Pinpoint the cell where the given text exists, returning its [X, Y] midpoint coordinate. 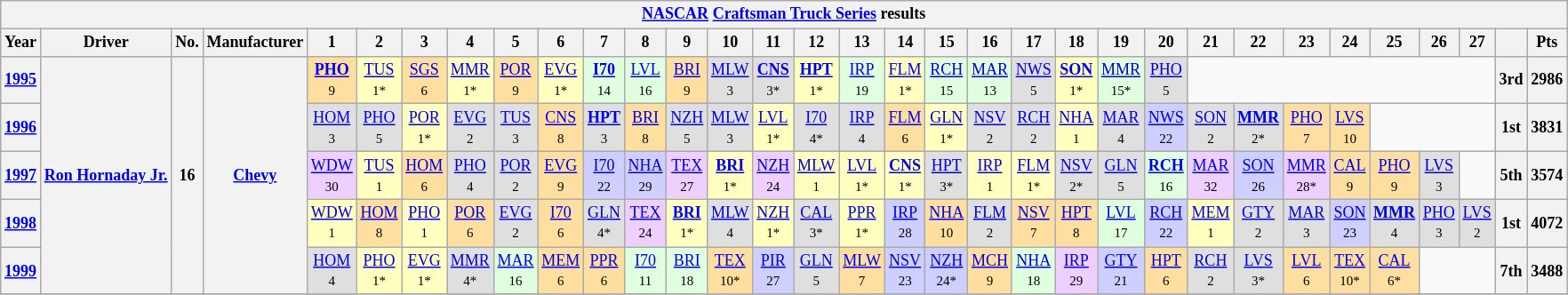
FLM6 [905, 128]
14 [905, 43]
Chevy [254, 175]
IRP1 [990, 175]
26 [1438, 43]
PPR6 [604, 271]
SON26 [1259, 175]
MAR3 [1307, 223]
IRP28 [905, 223]
GTY2 [1259, 223]
No. [187, 43]
CAL9 [1349, 175]
NSV2* [1076, 175]
IRP4 [862, 128]
HOM3 [332, 128]
5th [1511, 175]
PHO4 [471, 175]
GLN1* [947, 128]
GTY21 [1122, 271]
LVS3 [1438, 175]
CAL6* [1395, 271]
TUS1* [379, 80]
17 [1033, 43]
MLW7 [862, 271]
22 [1259, 43]
NSV23 [905, 271]
HPT1* [816, 80]
MAR16 [516, 271]
NSV2 [990, 128]
MMR28* [1307, 175]
Pts [1547, 43]
MAR13 [990, 80]
Ron Hornaday Jr. [106, 175]
NZH24* [947, 271]
SON2 [1211, 128]
NASCAR Craftsman Truck Series results [784, 14]
LVS3* [1259, 271]
NHA10 [947, 223]
HOM6 [425, 175]
CAL3* [816, 223]
1997 [21, 175]
WDW30 [332, 175]
GLN4* [604, 223]
5 [516, 43]
BRI9 [687, 80]
I7014 [604, 80]
POR2 [516, 175]
2986 [1547, 80]
HPT8 [1076, 223]
EVG9 [561, 175]
TUS3 [516, 128]
4 [471, 43]
Manufacturer [254, 43]
HOM4 [332, 271]
NWS22 [1166, 128]
I7011 [645, 271]
NSV7 [1033, 223]
25 [1395, 43]
HPT6 [1166, 271]
11 [773, 43]
NHA1 [1076, 128]
RCH16 [1166, 175]
CNS1* [905, 175]
NZH24 [773, 175]
10 [731, 43]
LVL17 [1122, 223]
I706 [561, 223]
PHO3 [1438, 223]
TEX27 [687, 175]
TUS1 [379, 175]
RCH15 [947, 80]
18 [1076, 43]
NZH1* [773, 223]
LVS2 [1477, 223]
MEM6 [561, 271]
3831 [1547, 128]
BRI18 [687, 271]
IRP19 [862, 80]
2 [379, 43]
SGS6 [425, 80]
SON23 [1349, 223]
I7022 [604, 175]
SON1* [1076, 80]
1995 [21, 80]
20 [1166, 43]
HOM8 [379, 223]
WDW1 [332, 223]
TEX24 [645, 223]
MMR4* [471, 271]
RCH22 [1166, 223]
LVS10 [1349, 128]
1998 [21, 223]
7th [1511, 271]
21 [1211, 43]
3574 [1547, 175]
MLW1 [816, 175]
8 [645, 43]
NHA18 [1033, 271]
MMR2* [1259, 128]
9 [687, 43]
24 [1349, 43]
POR6 [471, 223]
MCH9 [990, 271]
Year [21, 43]
BRI8 [645, 128]
19 [1122, 43]
NHA29 [645, 175]
PHO1 [425, 223]
NZH5 [687, 128]
Driver [106, 43]
15 [947, 43]
FLM2 [990, 223]
27 [1477, 43]
12 [816, 43]
PPR1* [862, 223]
4072 [1547, 223]
3488 [1547, 271]
23 [1307, 43]
1 [332, 43]
1996 [21, 128]
CNS8 [561, 128]
MAR4 [1122, 128]
MAR32 [1211, 175]
7 [604, 43]
PIR27 [773, 271]
MLW4 [731, 223]
1999 [21, 271]
MMR4 [1395, 223]
3 [425, 43]
MEM1 [1211, 223]
POR9 [516, 80]
MMR15* [1122, 80]
6 [561, 43]
HPT3* [947, 175]
I704* [816, 128]
3rd [1511, 80]
PHO7 [1307, 128]
PHO1* [379, 271]
MMR1* [471, 80]
LVL16 [645, 80]
13 [862, 43]
IRP29 [1076, 271]
HPT3 [604, 128]
LVL6 [1307, 271]
POR1* [425, 128]
CNS3* [773, 80]
NWS5 [1033, 80]
